Extract the [X, Y] coordinate from the center of the cell holding the provided text.  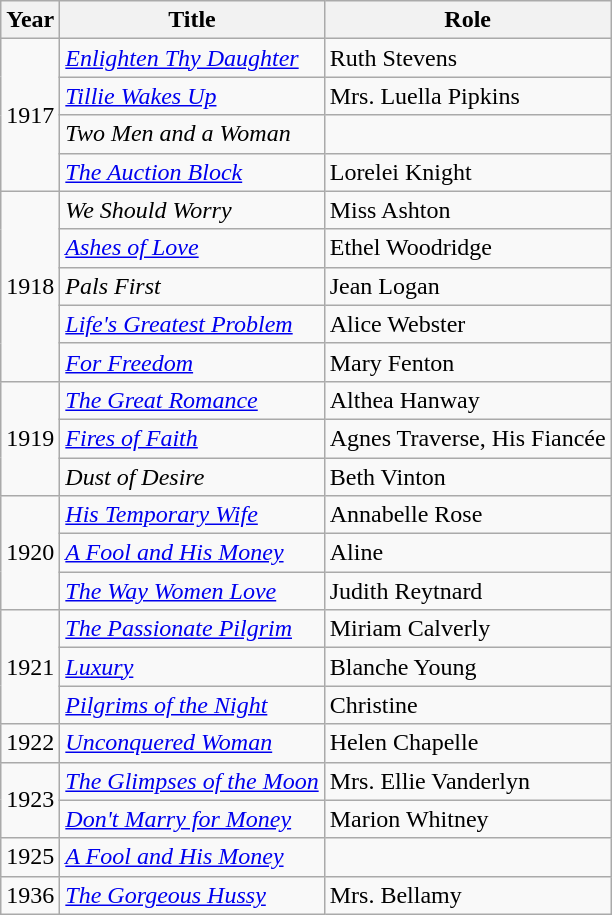
Mary Fenton [468, 362]
Lorelei Knight [468, 172]
Jean Logan [468, 286]
1923 [30, 800]
The Great Romance [192, 400]
1920 [30, 553]
The Gorgeous Hussy [192, 895]
Fires of Faith [192, 438]
For Freedom [192, 362]
Aline [468, 553]
Life's Greatest Problem [192, 324]
Don't Marry for Money [192, 819]
1921 [30, 667]
Year [30, 20]
Miriam Calverly [468, 629]
The Passionate Pilgrim [192, 629]
1925 [30, 857]
Helen Chapelle [468, 743]
1917 [30, 115]
1936 [30, 895]
Luxury [192, 667]
We Should Worry [192, 210]
Pals First [192, 286]
The Glimpses of the Moon [192, 781]
The Auction Block [192, 172]
Christine [468, 705]
Mrs. Bellamy [468, 895]
Ashes of Love [192, 248]
Tillie Wakes Up [192, 96]
1922 [30, 743]
Annabelle Rose [468, 515]
His Temporary Wife [192, 515]
Alice Webster [468, 324]
Mrs. Luella Pipkins [468, 96]
Miss Ashton [468, 210]
Judith Reytnard [468, 591]
1918 [30, 286]
Dust of Desire [192, 477]
Unconquered Woman [192, 743]
Role [468, 20]
Agnes Traverse, His Fiancée [468, 438]
Title [192, 20]
Enlighten Thy Daughter [192, 58]
Ethel Woodridge [468, 248]
1919 [30, 438]
The Way Women Love [192, 591]
Mrs. Ellie Vanderlyn [468, 781]
Two Men and a Woman [192, 134]
Marion Whitney [468, 819]
Blanche Young [468, 667]
Beth Vinton [468, 477]
Pilgrims of the Night [192, 705]
Ruth Stevens [468, 58]
Althea Hanway [468, 400]
